Scan for the cell matching the given text and deliver its [x, y] coordinate at center. 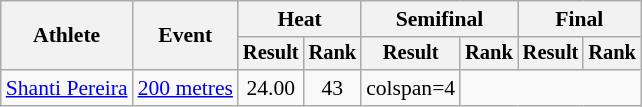
Heat [300, 19]
43 [333, 88]
Semifinal [440, 19]
colspan=4 [410, 88]
200 metres [186, 88]
Athlete [67, 36]
Shanti Pereira [67, 88]
Event [186, 36]
24.00 [271, 88]
Final [580, 19]
